Scan for the cell matching the given text and deliver its [X, Y] coordinate at center. 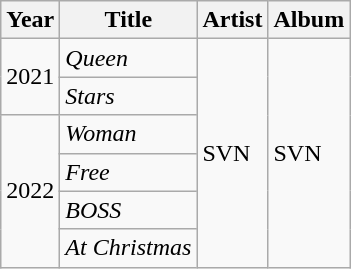
2022 [30, 191]
Queen [128, 58]
Woman [128, 134]
Artist [232, 20]
Title [128, 20]
2021 [30, 77]
BOSS [128, 210]
Stars [128, 96]
Free [128, 172]
Year [30, 20]
Album [309, 20]
At Christmas [128, 248]
